Extract the (X, Y) coordinate from the center of the cell holding the provided text.  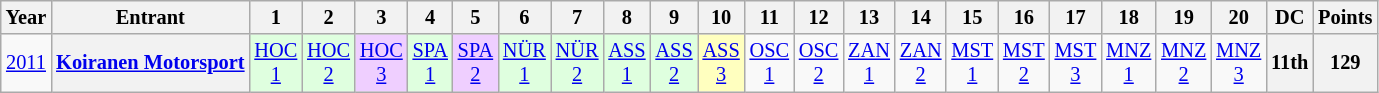
5 (476, 17)
2 (328, 17)
Points (1345, 17)
HOC2 (328, 63)
DC (1290, 17)
20 (1238, 17)
MST1 (972, 63)
MST3 (1076, 63)
7 (578, 17)
ZAN2 (921, 63)
2011 (26, 63)
4 (430, 17)
14 (921, 17)
8 (626, 17)
6 (524, 17)
MNZ2 (1184, 63)
SPA2 (476, 63)
11 (770, 17)
ASS1 (626, 63)
13 (869, 17)
11th (1290, 63)
ASS3 (722, 63)
MNZ1 (1128, 63)
16 (1024, 17)
10 (722, 17)
NÜR2 (578, 63)
18 (1128, 17)
ASS2 (674, 63)
Koiranen Motorsport (150, 63)
Year (26, 17)
Entrant (150, 17)
MST2 (1024, 63)
HOC3 (382, 63)
15 (972, 17)
SPA1 (430, 63)
3 (382, 17)
NÜR1 (524, 63)
HOC1 (276, 63)
19 (1184, 17)
MNZ3 (1238, 63)
1 (276, 17)
12 (818, 17)
9 (674, 17)
17 (1076, 17)
OSC2 (818, 63)
129 (1345, 63)
OSC1 (770, 63)
ZAN1 (869, 63)
